Return [x, y] of the center of cell containing provided text 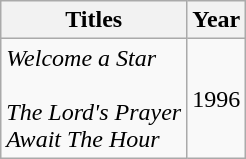
Year [216, 20]
Titles [94, 20]
Welcome a StarThe Lord's Prayer Await The Hour [94, 98]
1996 [216, 98]
